Find where the given text appears and provide that cell's center as (x, y) coordinate. 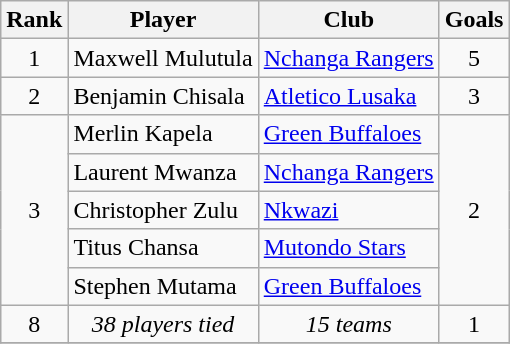
Atletico Lusaka (348, 96)
Rank (34, 20)
Goals (474, 20)
Laurent Mwanza (163, 172)
Benjamin Chisala (163, 96)
15 teams (348, 324)
Merlin Kapela (163, 134)
Titus Chansa (163, 248)
5 (474, 58)
Christopher Zulu (163, 210)
Stephen Mutama (163, 286)
38 players tied (163, 324)
Player (163, 20)
Nkwazi (348, 210)
8 (34, 324)
Mutondo Stars (348, 248)
Maxwell Mulutula (163, 58)
Club (348, 20)
